Search for the cell housing the specified text and yield its (X, Y) center coordinate. 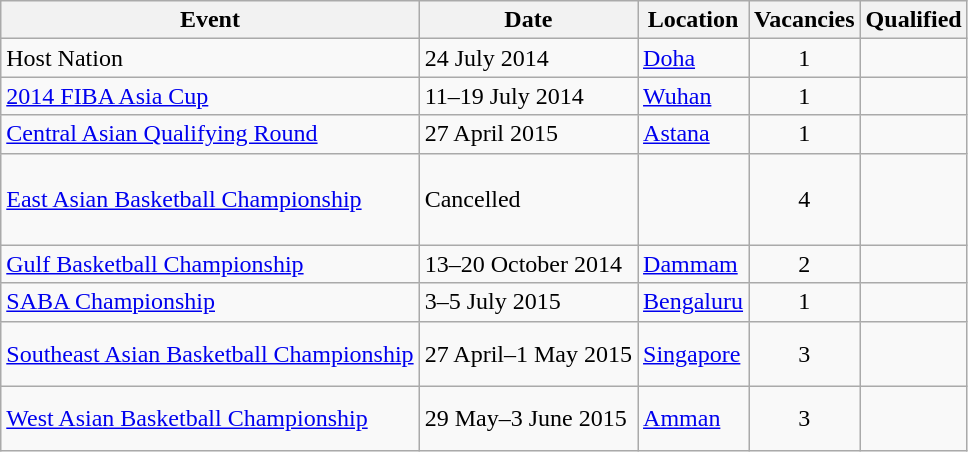
3–5 July 2015 (528, 302)
Location (694, 20)
27 April–1 May 2015 (528, 354)
2014 FIBA Asia Cup (210, 96)
Wuhan (694, 96)
11–19 July 2014 (528, 96)
Amman (694, 418)
2 (805, 264)
Doha (694, 58)
Gulf Basketball Championship (210, 264)
Host Nation (210, 58)
Dammam (694, 264)
Date (528, 20)
Bengaluru (694, 302)
Singapore (694, 354)
Event (210, 20)
West Asian Basketball Championship (210, 418)
Astana (694, 134)
Southeast Asian Basketball Championship (210, 354)
East Asian Basketball Championship (210, 199)
27 April 2015 (528, 134)
SABA Championship (210, 302)
29 May–3 June 2015 (528, 418)
Cancelled (528, 199)
24 July 2014 (528, 58)
13–20 October 2014 (528, 264)
Vacancies (805, 20)
Qualified (914, 20)
4 (805, 199)
Central Asian Qualifying Round (210, 134)
